Locate the cell with the specified text and output its (x, y) center coordinate. 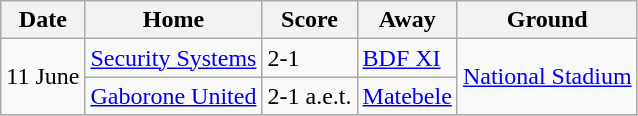
Away (407, 20)
Matebele (407, 96)
Home (174, 20)
Gaborone United (174, 96)
2-1 (310, 58)
2-1 a.e.t. (310, 96)
National Stadium (547, 77)
Date (43, 20)
BDF XI (407, 58)
Security Systems (174, 58)
Ground (547, 20)
Score (310, 20)
11 June (43, 77)
